Output the (x, y) coordinate of the center of the cell containing the given text.  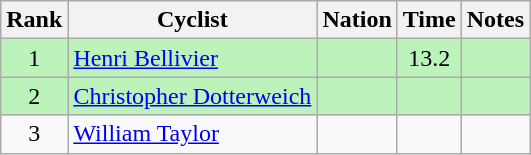
1 (34, 58)
William Taylor (192, 134)
13.2 (429, 58)
Cyclist (192, 20)
Time (429, 20)
3 (34, 134)
Rank (34, 20)
Notes (495, 20)
2 (34, 96)
Nation (357, 20)
Christopher Dotterweich (192, 96)
Henri Bellivier (192, 58)
